Output the [X, Y] coordinate of the center of the cell containing the given text.  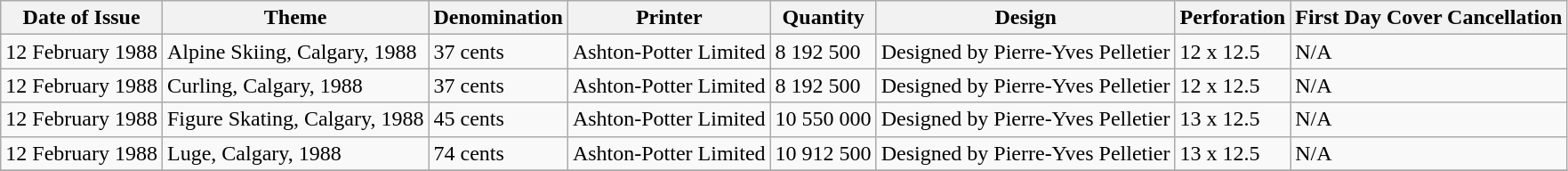
Curling, Calgary, 1988 [295, 85]
Luge, Calgary, 1988 [295, 153]
First Day Cover Cancellation [1428, 18]
Figure Skating, Calgary, 1988 [295, 119]
45 cents [498, 119]
Perforation [1233, 18]
Theme [295, 18]
Alpine Skiing, Calgary, 1988 [295, 52]
Design [1025, 18]
74 cents [498, 153]
Printer [669, 18]
Quantity [824, 18]
Date of Issue [82, 18]
10 550 000 [824, 119]
10 912 500 [824, 153]
Denomination [498, 18]
